Return the [X, Y] coordinate for the center point of the cell that contains the specified text.  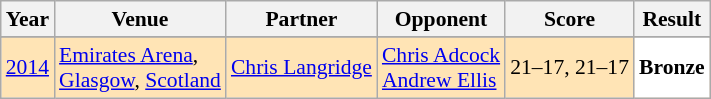
Chris Adcock Andrew Ellis [441, 68]
21–17, 21–17 [570, 68]
Venue [140, 19]
Opponent [441, 19]
Emirates Arena, Glasgow, Scotland [140, 68]
Result [672, 19]
Chris Langridge [302, 68]
Year [28, 19]
2014 [28, 68]
Bronze [672, 68]
Score [570, 19]
Partner [302, 19]
